Identify which cell holds the provided text, then report its [x, y] central coordinate. 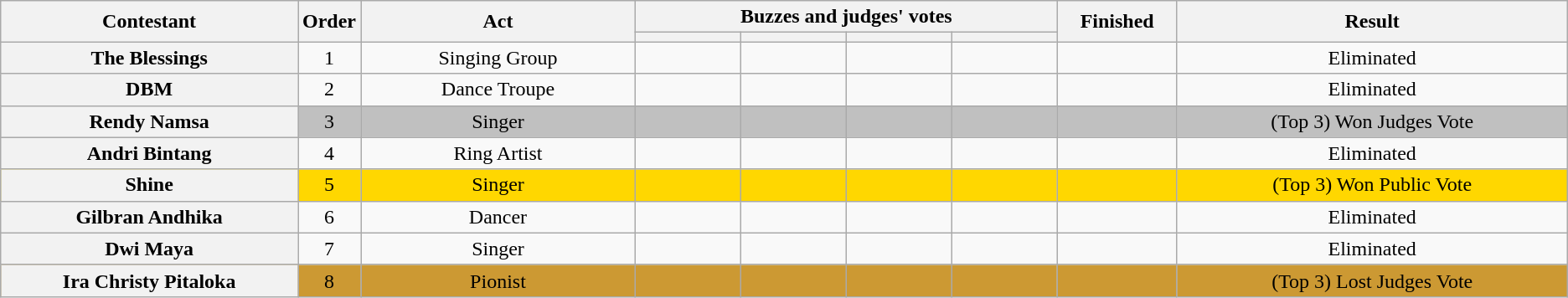
Andri Bintang [149, 153]
(Top 3) Won Judges Vote [1372, 121]
Buzzes and judges' votes [846, 17]
Result [1372, 22]
2 [330, 90]
4 [330, 153]
Pionist [498, 280]
1 [330, 58]
8 [330, 280]
3 [330, 121]
The Blessings [149, 58]
Shine [149, 185]
Contestant [149, 22]
Act [498, 22]
7 [330, 249]
Ira Christy Pitaloka [149, 280]
Rendy Namsa [149, 121]
6 [330, 217]
Singing Group [498, 58]
Dwi Maya [149, 249]
Dancer [498, 217]
DBM [149, 90]
5 [330, 185]
(Top 3) Won Public Vote [1372, 185]
Dance Troupe [498, 90]
Finished [1117, 22]
(Top 3) Lost Judges Vote [1372, 280]
Order [330, 22]
Ring Artist [498, 153]
Gilbran Andhika [149, 217]
